Capture the cell that displays the provided text and extract its (X, Y) central coordinate. 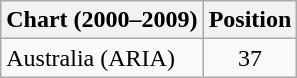
Position (250, 20)
37 (250, 58)
Australia (ARIA) (102, 58)
Chart (2000–2009) (102, 20)
